Identify which cell holds the provided text, then report its [X, Y] central coordinate. 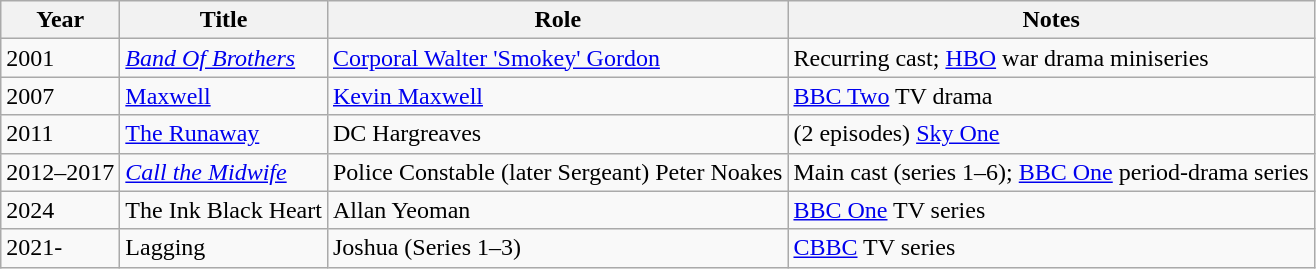
Recurring cast; HBO war drama miniseries [1051, 58]
Allan Yeoman [557, 210]
BBC Two TV drama [1051, 96]
2001 [60, 58]
BBC One TV series [1051, 210]
Corporal Walter 'Smokey' Gordon [557, 58]
2007 [60, 96]
Maxwell [224, 96]
2012–2017 [60, 172]
Title [224, 20]
2011 [60, 134]
(2 episodes) Sky One [1051, 134]
Lagging [224, 248]
2024 [60, 210]
Year [60, 20]
Main cast (series 1–6); BBC One period-drama series [1051, 172]
Kevin Maxwell [557, 96]
The Ink Black Heart [224, 210]
Notes [1051, 20]
2021- [60, 248]
The Runaway [224, 134]
Call the Midwife [224, 172]
Band Of Brothers [224, 58]
Joshua (Series 1–3) [557, 248]
DC Hargreaves [557, 134]
CBBC TV series [1051, 248]
Police Constable (later Sergeant) Peter Noakes [557, 172]
Role [557, 20]
